Search for the cell housing the specified text and yield its (x, y) center coordinate. 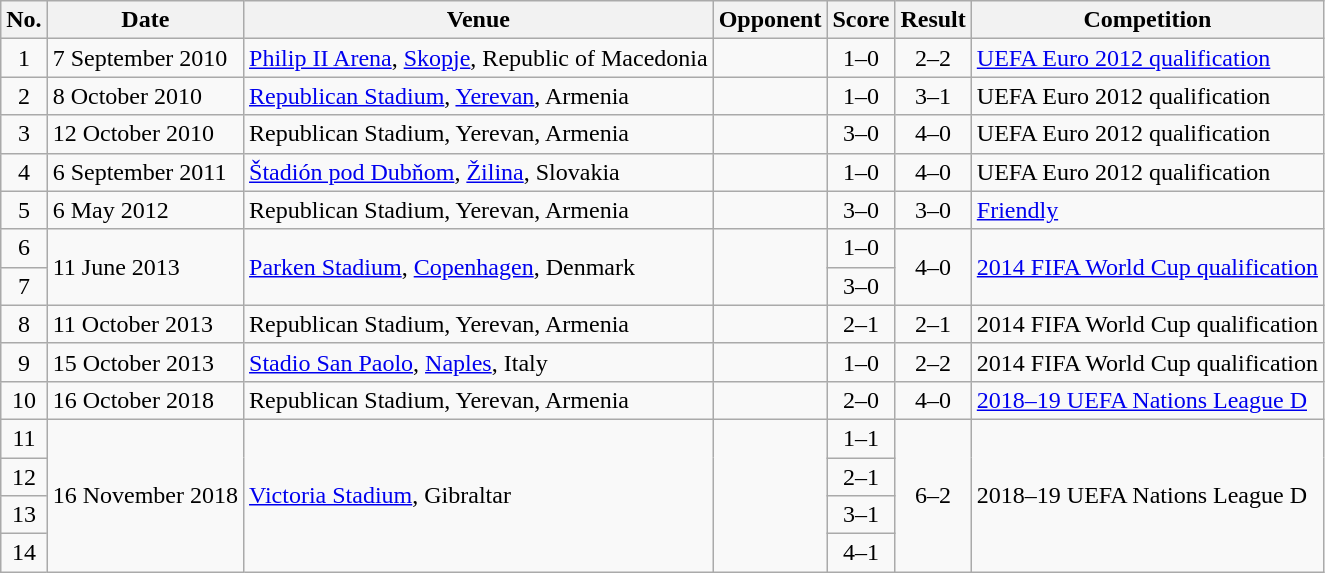
13 (24, 515)
16 October 2018 (145, 400)
2 (24, 96)
4–1 (861, 553)
14 (24, 553)
7 (24, 286)
11 (24, 438)
Victoria Stadium, Gibraltar (479, 495)
Parken Stadium, Copenhagen, Denmark (479, 267)
1–1 (861, 438)
Score (861, 20)
7 September 2010 (145, 58)
Štadión pod Dubňom, Žilina, Slovakia (479, 172)
9 (24, 362)
Friendly (1147, 210)
8 October 2010 (145, 96)
Philip II Arena, Skopje, Republic of Macedonia (479, 58)
8 (24, 324)
15 October 2013 (145, 362)
Result (933, 20)
12 October 2010 (145, 134)
4 (24, 172)
11 June 2013 (145, 267)
Competition (1147, 20)
3 (24, 134)
12 (24, 477)
No. (24, 20)
6 (24, 248)
11 October 2013 (145, 324)
6–2 (933, 495)
1 (24, 58)
2–0 (861, 400)
6 September 2011 (145, 172)
Date (145, 20)
6 May 2012 (145, 210)
Opponent (770, 20)
Stadio San Paolo, Naples, Italy (479, 362)
10 (24, 400)
Venue (479, 20)
5 (24, 210)
16 November 2018 (145, 495)
